For the text-containing cell, return its midpoint in (x, y) coordinate format. 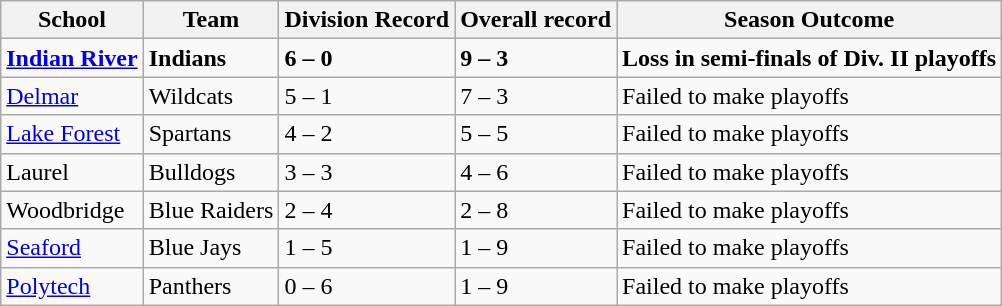
Indians (211, 58)
Wildcats (211, 96)
Spartans (211, 134)
Panthers (211, 286)
Seaford (72, 248)
3 – 3 (367, 172)
0 – 6 (367, 286)
Bulldogs (211, 172)
2 – 4 (367, 210)
6 – 0 (367, 58)
Division Record (367, 20)
Season Outcome (810, 20)
4 – 6 (536, 172)
Delmar (72, 96)
1 – 5 (367, 248)
Lake Forest (72, 134)
Polytech (72, 286)
Loss in semi-finals of Div. II playoffs (810, 58)
Laurel (72, 172)
2 – 8 (536, 210)
4 – 2 (367, 134)
9 – 3 (536, 58)
Blue Jays (211, 248)
5 – 5 (536, 134)
5 – 1 (367, 96)
Woodbridge (72, 210)
Team (211, 20)
Overall record (536, 20)
7 – 3 (536, 96)
School (72, 20)
Indian River (72, 58)
Blue Raiders (211, 210)
